Identify which cell holds the provided text, then report its [X, Y] central coordinate. 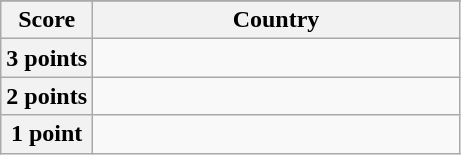
Score [47, 20]
Country [276, 20]
1 point [47, 134]
2 points [47, 96]
3 points [47, 58]
